Determine the (X, Y) coordinate at the center of the cell enclosing the given text.  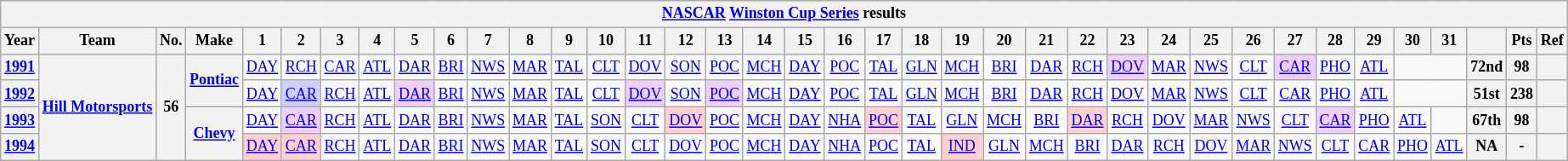
7 (488, 41)
No. (172, 41)
14 (764, 41)
238 (1522, 94)
1993 (20, 119)
5 (415, 41)
28 (1335, 41)
1994 (20, 147)
Ref (1552, 41)
NA (1487, 147)
Pontiac (214, 80)
24 (1169, 41)
NASCAR Winston Cup Series results (784, 14)
25 (1211, 41)
27 (1295, 41)
20 (1005, 41)
2 (301, 41)
13 (725, 41)
9 (569, 41)
10 (607, 41)
12 (686, 41)
18 (921, 41)
67th (1487, 119)
17 (884, 41)
6 (450, 41)
26 (1254, 41)
1 (262, 41)
23 (1128, 41)
31 (1449, 41)
29 (1374, 41)
51st (1487, 94)
19 (962, 41)
8 (530, 41)
72nd (1487, 66)
- (1522, 147)
22 (1088, 41)
1991 (20, 66)
Pts (1522, 41)
15 (805, 41)
4 (377, 41)
Make (214, 41)
1992 (20, 94)
16 (845, 41)
Chevy (214, 133)
11 (645, 41)
Hill Motorsports (97, 107)
30 (1412, 41)
21 (1046, 41)
Team (97, 41)
Year (20, 41)
3 (340, 41)
56 (172, 107)
IND (962, 147)
